Detect which cell encompasses the target text, then output its [X, Y] center coordinate. 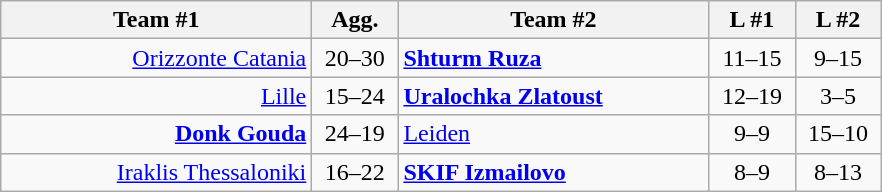
3–5 [838, 96]
11–15 [752, 58]
SKIF Izmailovo [554, 172]
9–9 [752, 134]
Lille [156, 96]
24–19 [355, 134]
Leiden [554, 134]
15–24 [355, 96]
L #1 [752, 20]
15–10 [838, 134]
Team #1 [156, 20]
Iraklis Thessaloniki [156, 172]
Donk Gouda [156, 134]
8–13 [838, 172]
Agg. [355, 20]
8–9 [752, 172]
L #2 [838, 20]
Orizzonte Catania [156, 58]
20–30 [355, 58]
12–19 [752, 96]
Team #2 [554, 20]
9–15 [838, 58]
Shturm Ruza [554, 58]
Uralochka Zlatoust [554, 96]
16–22 [355, 172]
